Search for the cell housing the specified text and yield its (x, y) center coordinate. 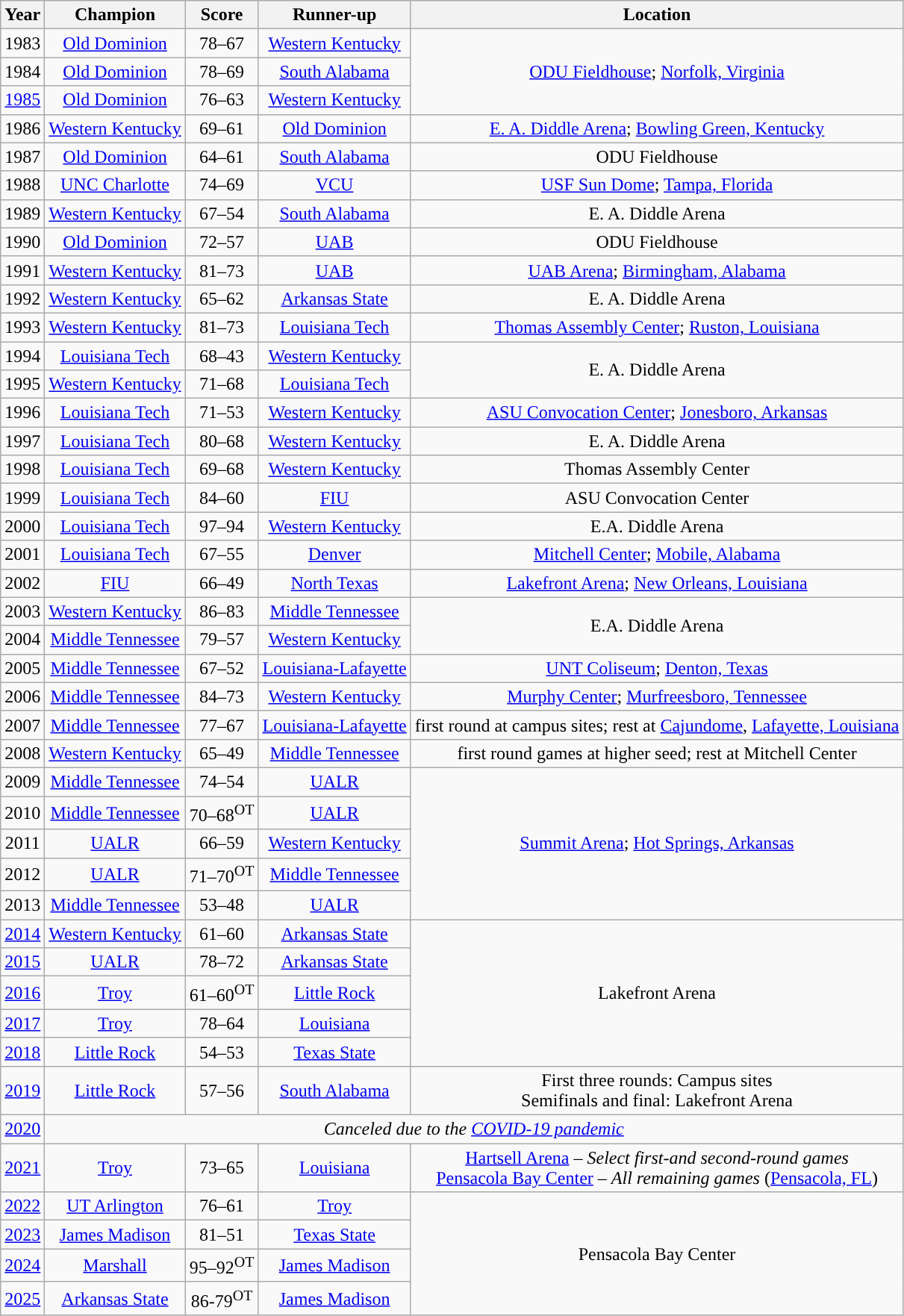
UNC Charlotte (115, 185)
2005 (22, 668)
USF Sun Dome; Tampa, Florida (657, 185)
86–83 (222, 611)
1988 (22, 185)
2016 (22, 993)
69–68 (222, 470)
73–65 (222, 1167)
Summit Arena; Hot Springs, Arkansas (657, 843)
1990 (22, 242)
Thomas Assembly Center; Ruston, Louisiana (657, 327)
2023 (22, 1235)
first round games at higher seed; rest at Mitchell Center (657, 753)
2020 (22, 1129)
2006 (22, 696)
84–60 (222, 498)
66–49 (222, 583)
80–68 (222, 441)
ASU Convocation Center; Jonesboro, Arkansas (657, 413)
1992 (22, 299)
UT Arlington (115, 1206)
Pensacola Bay Center (657, 1254)
53–48 (222, 905)
77–67 (222, 725)
71–70OT (222, 875)
2024 (22, 1266)
2004 (22, 640)
1986 (22, 128)
67–52 (222, 668)
70–68OT (222, 812)
78–72 (222, 962)
2017 (22, 1023)
2002 (22, 583)
Lakefront Arena (657, 993)
65–62 (222, 299)
Marshall (115, 1266)
2003 (22, 611)
Thomas Assembly Center (657, 470)
76–61 (222, 1206)
67–54 (222, 213)
2015 (22, 962)
2011 (22, 843)
78–64 (222, 1023)
68–43 (222, 356)
66–59 (222, 843)
UNT Coliseum; Denton, Texas (657, 668)
65–49 (222, 753)
1989 (22, 213)
first round at campus sites; rest at Cajundome, Lafayette, Louisiana (657, 725)
71–53 (222, 413)
1997 (22, 441)
1993 (22, 327)
2014 (22, 934)
Mitchell Center; Mobile, Alabama (657, 555)
2001 (22, 555)
1996 (22, 413)
Hartsell Arena – Select first-and second-round games Pensacola Bay Center – All remaining games (Pensacola, FL) (657, 1167)
86-79OT (222, 1299)
Champion (115, 15)
ASU Convocation Center (657, 498)
1994 (22, 356)
57–56 (222, 1091)
E. A. Diddle Arena; Bowling Green, Kentucky (657, 128)
72–57 (222, 242)
1998 (22, 470)
2008 (22, 753)
71–68 (222, 384)
1995 (22, 384)
North Texas (334, 583)
69–61 (222, 128)
97–94 (222, 526)
2000 (22, 526)
79–57 (222, 640)
Location (657, 15)
64–61 (222, 157)
UAB Arena; Birmingham, Alabama (657, 270)
Runner-up (334, 15)
2010 (22, 812)
Year (22, 15)
First three rounds: Campus sitesSemifinals and final: Lakefront Arena (657, 1091)
76–63 (222, 100)
95–92OT (222, 1266)
1985 (22, 100)
Denver (334, 555)
1999 (22, 498)
2025 (22, 1299)
74–69 (222, 185)
1983 (22, 43)
2009 (22, 782)
VCU (334, 185)
2007 (22, 725)
1984 (22, 72)
81–51 (222, 1235)
84–73 (222, 696)
Canceled due to the COVID-19 pandemic (474, 1129)
Lakefront Arena; New Orleans, Louisiana (657, 583)
2022 (22, 1206)
61–60OT (222, 993)
ODU Fieldhouse; Norfolk, Virginia (657, 72)
67–55 (222, 555)
2021 (22, 1167)
Score (222, 15)
1991 (22, 270)
54–53 (222, 1052)
78–67 (222, 43)
Murphy Center; Murfreesboro, Tennessee (657, 696)
2018 (22, 1052)
74–54 (222, 782)
2013 (22, 905)
1987 (22, 157)
61–60 (222, 934)
78–69 (222, 72)
2012 (22, 875)
2019 (22, 1091)
